Capture the cell that displays the provided text and extract its (x, y) central coordinate. 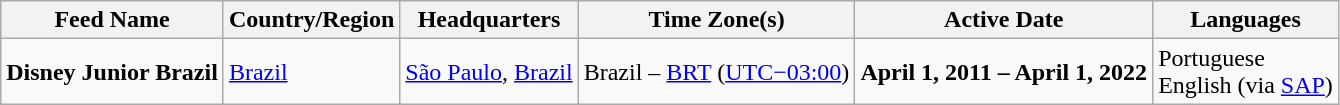
April 1, 2011 – April 1, 2022 (1004, 72)
São Paulo, Brazil (489, 72)
Disney Junior Brazil (112, 72)
Feed Name (112, 20)
Headquarters (489, 20)
Time Zone(s) (716, 20)
Brazil (311, 72)
Languages (1246, 20)
PortugueseEnglish (via SAP) (1246, 72)
Brazil – BRT (UTC−03:00) (716, 72)
Active Date (1004, 20)
Country/Region (311, 20)
